Detect which cell encompasses the target text, then output its (x, y) center coordinate. 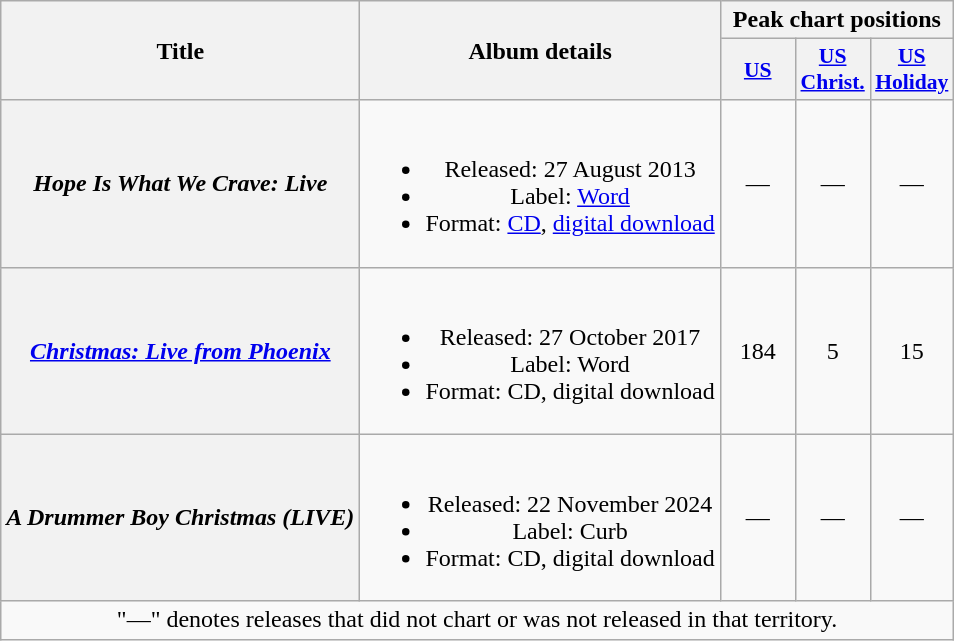
Album details (540, 50)
Peak chart positions (836, 20)
Christmas: Live from Phoenix (180, 350)
"—" denotes releases that did not chart or was not released in that territory. (478, 620)
15 (912, 350)
Hope Is What We Crave: Live (180, 184)
Released: 27 August 2013Label: WordFormat: CD, digital download (540, 184)
A Drummer Boy Christmas (LIVE) (180, 518)
USHoliday (912, 70)
Released: 22 November 2024Label: CurbFormat: CD, digital download (540, 518)
184 (758, 350)
Released: 27 October 2017Label: WordFormat: CD, digital download (540, 350)
US (758, 70)
Title (180, 50)
5 (832, 350)
USChrist. (832, 70)
